Detect which cell encompasses the target text, then output its (x, y) center coordinate. 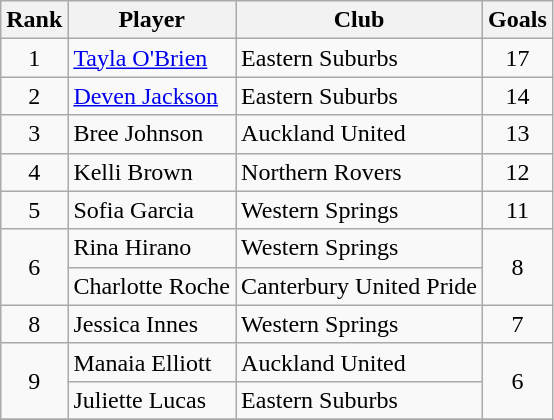
12 (518, 172)
Jessica Innes (152, 324)
Bree Johnson (152, 134)
Goals (518, 20)
Kelli Brown (152, 172)
7 (518, 324)
14 (518, 96)
Sofia Garcia (152, 210)
9 (34, 381)
1 (34, 58)
Deven Jackson (152, 96)
3 (34, 134)
Northern Rovers (360, 172)
Juliette Lucas (152, 400)
4 (34, 172)
Manaia Elliott (152, 362)
11 (518, 210)
Rina Hirano (152, 248)
2 (34, 96)
Tayla O'Brien (152, 58)
Player (152, 20)
Club (360, 20)
Charlotte Roche (152, 286)
Canterbury United Pride (360, 286)
17 (518, 58)
5 (34, 210)
Rank (34, 20)
13 (518, 134)
